Provide the (x, y) coordinate of the cell's center where the given text is located.  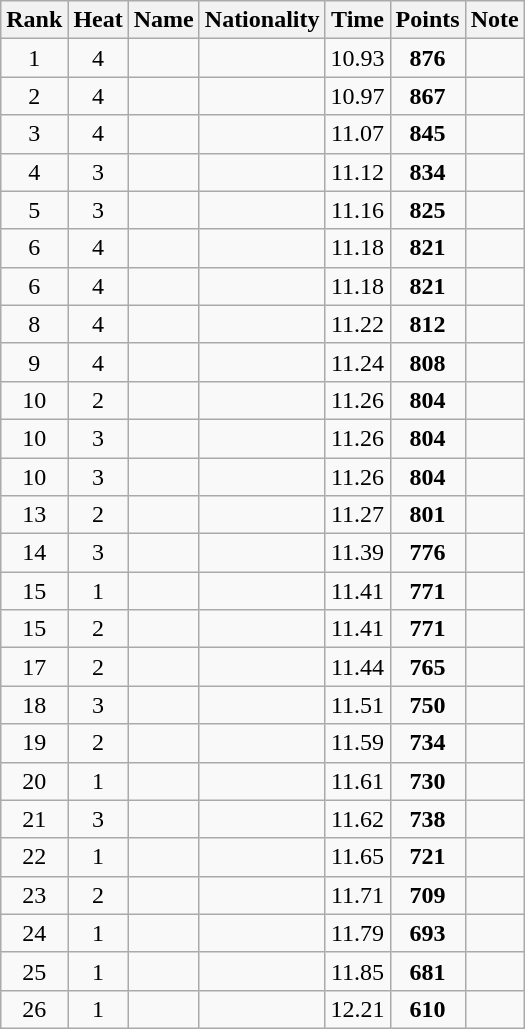
Note (494, 20)
22 (34, 857)
24 (34, 933)
17 (34, 667)
610 (428, 1009)
876 (428, 58)
Time (358, 20)
14 (34, 553)
681 (428, 971)
11.59 (358, 743)
11.85 (358, 971)
20 (34, 781)
11.62 (358, 819)
Rank (34, 20)
10.93 (358, 58)
845 (428, 134)
11.12 (358, 172)
709 (428, 895)
765 (428, 667)
10.97 (358, 96)
812 (428, 324)
Heat (98, 20)
11.65 (358, 857)
808 (428, 362)
834 (428, 172)
825 (428, 210)
Name (164, 20)
11.44 (358, 667)
12.21 (358, 1009)
Nationality (262, 20)
11.79 (358, 933)
776 (428, 553)
738 (428, 819)
11.71 (358, 895)
867 (428, 96)
11.39 (358, 553)
11.61 (358, 781)
11.27 (358, 515)
11.16 (358, 210)
11.07 (358, 134)
693 (428, 933)
19 (34, 743)
11.24 (358, 362)
734 (428, 743)
801 (428, 515)
11.51 (358, 705)
5 (34, 210)
26 (34, 1009)
9 (34, 362)
8 (34, 324)
750 (428, 705)
13 (34, 515)
18 (34, 705)
21 (34, 819)
25 (34, 971)
730 (428, 781)
Points (428, 20)
721 (428, 857)
23 (34, 895)
11.22 (358, 324)
